Return the (X, Y) coordinate for the center point of the cell that contains the specified text.  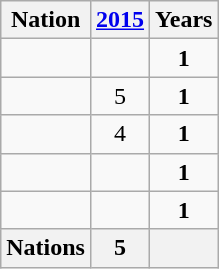
2015 (120, 20)
4 (120, 134)
Years (184, 20)
Nation (46, 20)
Nations (46, 248)
